Return the [X, Y] coordinate for the center point of the cell that contains the specified text.  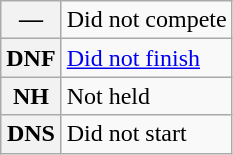
Did not compete [146, 20]
Did not finish [146, 58]
Not held [146, 96]
DNS [31, 134]
— [31, 20]
NH [31, 96]
Did not start [146, 134]
DNF [31, 58]
